Capture the cell that displays the provided text and extract its [x, y] central coordinate. 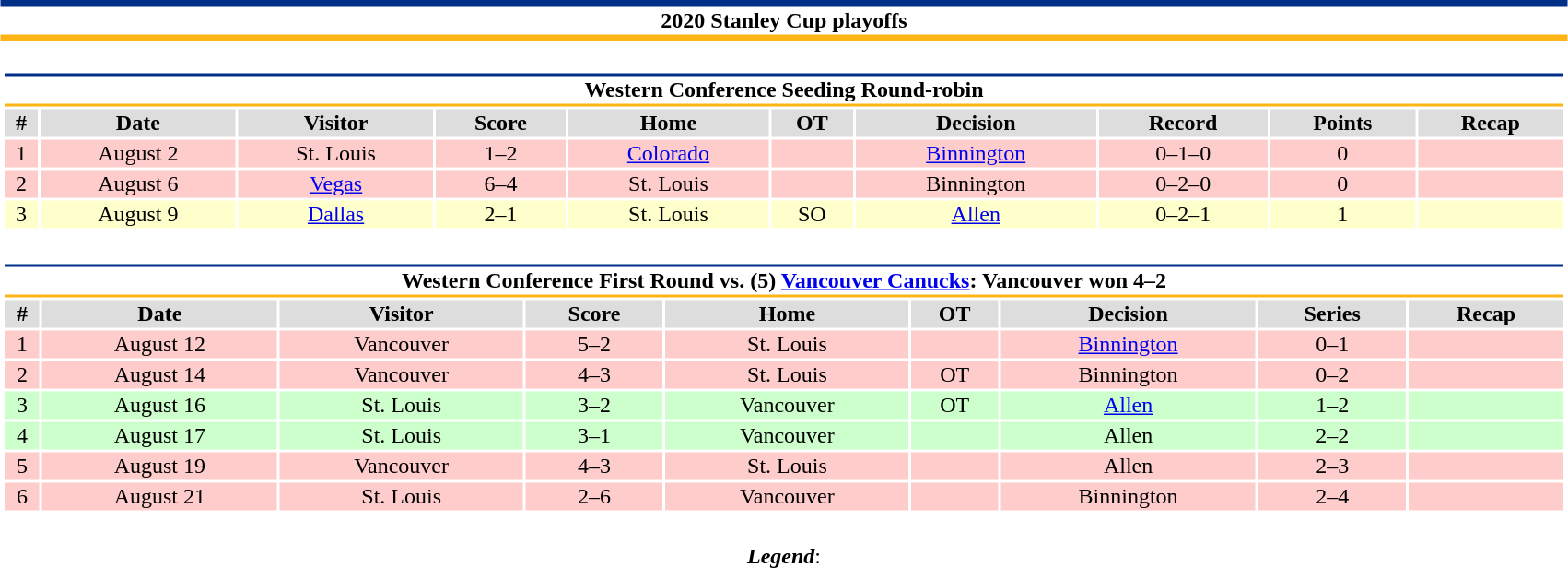
Series [1332, 314]
August 17 [160, 436]
Vegas [335, 183]
August 19 [160, 466]
August 12 [160, 344]
2–1 [501, 215]
0–1–0 [1183, 154]
0–2–0 [1183, 183]
2–4 [1332, 497]
Colorado [669, 154]
Western Conference First Round vs. (5) Vancouver Canucks: Vancouver won 4–2 [783, 280]
6–4 [501, 183]
August 14 [160, 375]
August 6 [138, 183]
Points [1342, 123]
August 21 [160, 497]
0–1 [1332, 344]
3–2 [593, 405]
Record [1183, 123]
3–1 [593, 436]
2–2 [1332, 436]
6 [22, 497]
2–6 [593, 497]
5 [22, 466]
0–2–1 [1183, 215]
August 2 [138, 154]
4 [22, 436]
Western Conference Seeding Round-robin [783, 90]
2020 Stanley Cup playoffs [784, 20]
5–2 [593, 344]
0–2 [1332, 375]
August 9 [138, 215]
2–3 [1332, 466]
August 16 [160, 405]
SO [813, 215]
Dallas [335, 215]
